Provide the (x, y) coordinate of the cell's center where the given text is located.  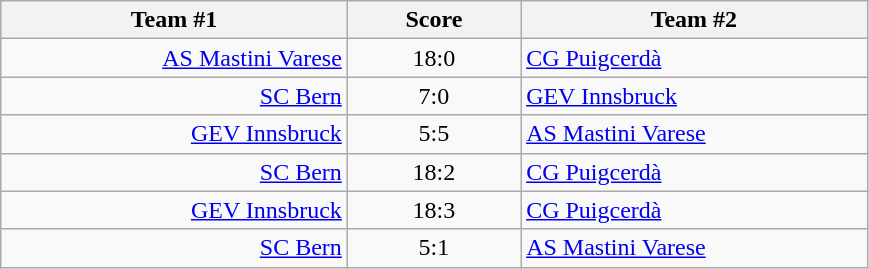
Team #1 (174, 20)
5:1 (434, 248)
Score (434, 20)
18:0 (434, 58)
7:0 (434, 96)
Team #2 (694, 20)
5:5 (434, 134)
18:3 (434, 210)
18:2 (434, 172)
